Provide the (x, y) coordinate of the cell's center where the given text is located.  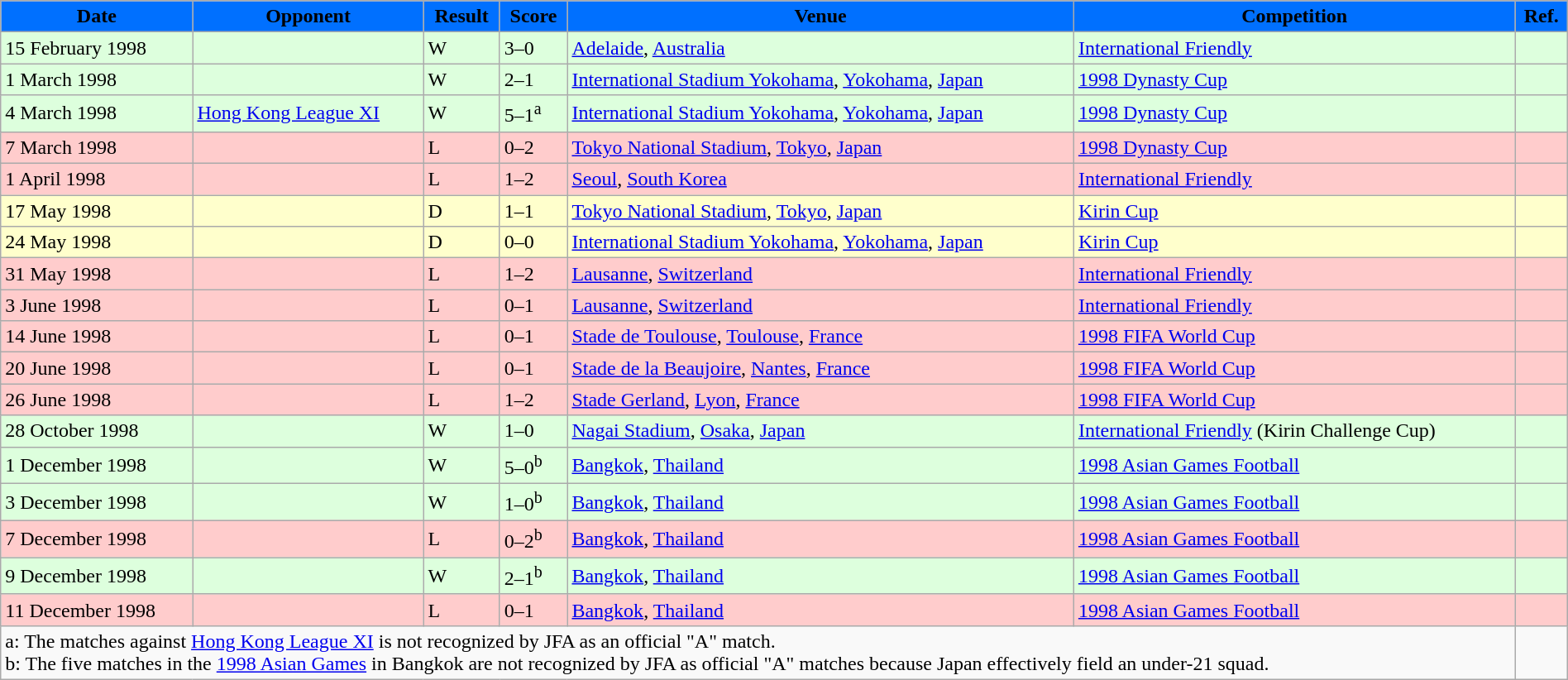
Opponent (308, 17)
20 June 1998 (97, 368)
26 June 1998 (97, 400)
1–0 (533, 431)
1 March 1998 (97, 79)
31 May 1998 (97, 274)
0–2 (533, 147)
Result (461, 17)
7 December 1998 (97, 539)
1–0b (533, 503)
0–0 (533, 242)
5–1a (533, 114)
Ref. (1542, 17)
3–0 (533, 48)
Stade Gerland, Lyon, France (820, 400)
Hong Kong League XI (308, 114)
Score (533, 17)
International Friendly (Kirin Challenge Cup) (1294, 431)
15 February 1998 (97, 48)
7 March 1998 (97, 147)
1 April 1998 (97, 180)
Nagai Stadium, Osaka, Japan (820, 431)
Stade de Toulouse, Toulouse, France (820, 337)
17 May 1998 (97, 211)
Venue (820, 17)
2–1b (533, 576)
1–1 (533, 211)
28 October 1998 (97, 431)
Stade de la Beaujoire, Nantes, France (820, 368)
3 December 1998 (97, 503)
14 June 1998 (97, 337)
0–2b (533, 539)
9 December 1998 (97, 576)
Competition (1294, 17)
5–0b (533, 465)
4 March 1998 (97, 114)
24 May 1998 (97, 242)
3 June 1998 (97, 305)
Adelaide, Australia (820, 48)
1 December 1998 (97, 465)
2–1 (533, 79)
11 December 1998 (97, 610)
Date (97, 17)
Seoul, South Korea (820, 180)
